Output the (X, Y) coordinate of the center of the cell containing the given text.  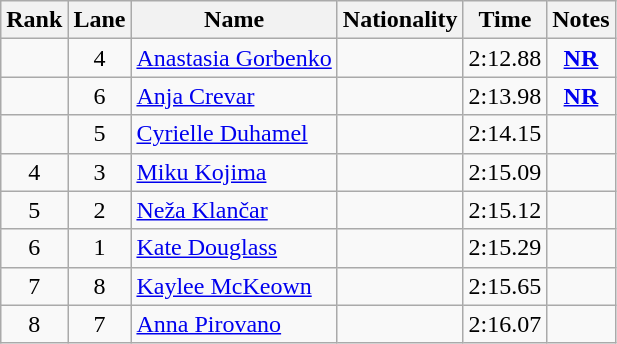
2:12.88 (505, 58)
Name (234, 20)
Neža Klančar (234, 210)
Cyrielle Duhamel (234, 134)
3 (100, 172)
2:14.15 (505, 134)
Anna Pirovano (234, 324)
2:15.65 (505, 286)
Notes (581, 20)
Miku Kojima (234, 172)
Kate Douglass (234, 248)
2:15.12 (505, 210)
2 (100, 210)
Lane (100, 20)
Anastasia Gorbenko (234, 58)
2:16.07 (505, 324)
Time (505, 20)
Anja Crevar (234, 96)
Rank (34, 20)
2:13.98 (505, 96)
Kaylee McKeown (234, 286)
2:15.09 (505, 172)
Nationality (400, 20)
2:15.29 (505, 248)
1 (100, 248)
